Detect which cell encompasses the target text, then output its (X, Y) center coordinate. 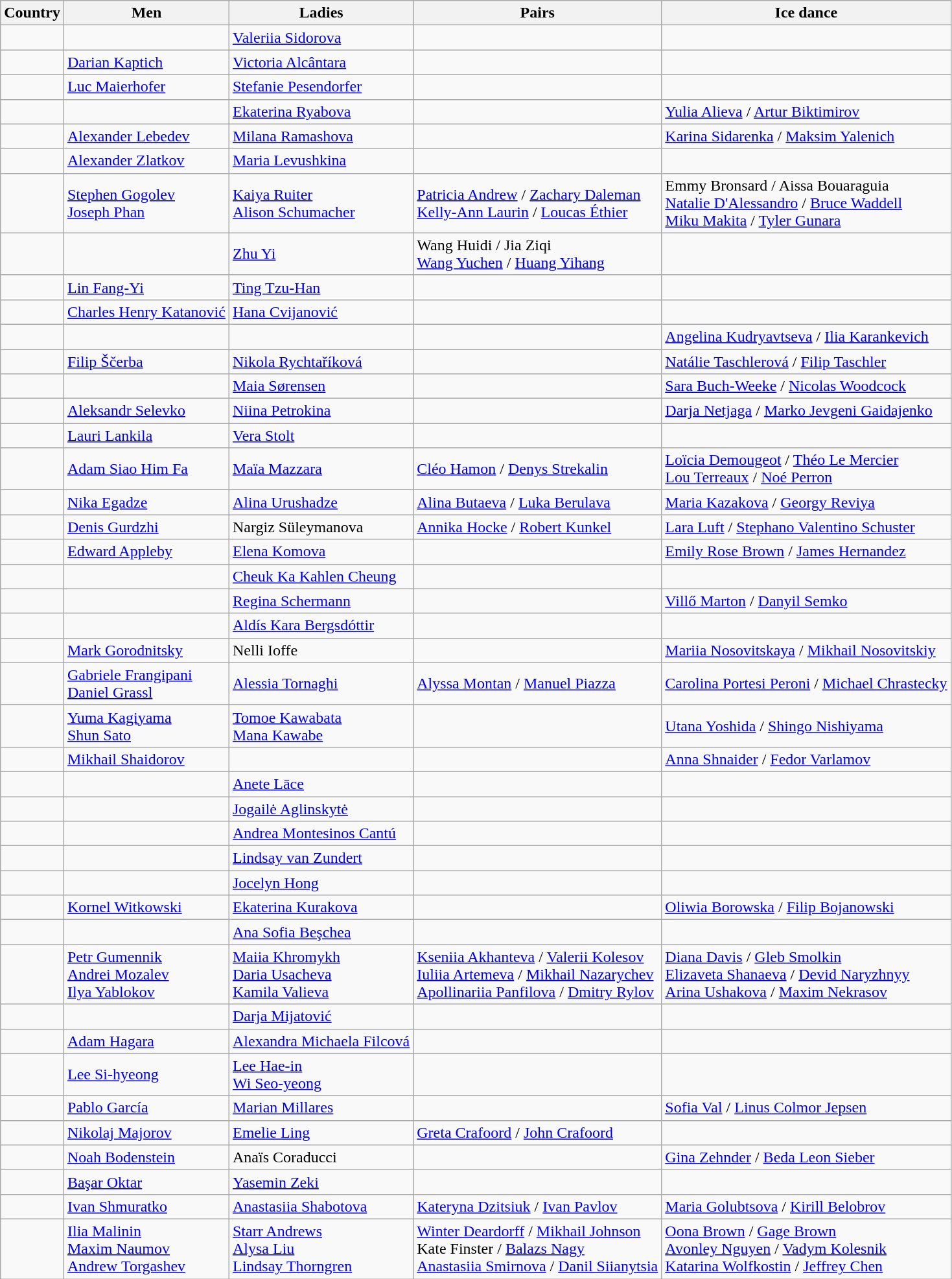
Aldís Kara Bergsdóttir (321, 626)
Elena Komova (321, 552)
Ice dance (806, 13)
Kaiya RuiterAlison Schumacher (321, 203)
Lauri Lankila (146, 436)
Jogailė Aglinskytė (321, 808)
Maia Sørensen (321, 386)
Yasemin Zeki (321, 1182)
Nargiz Süleymanova (321, 527)
Diana Davis / Gleb SmolkinElizaveta Shanaeva / Devid NaryzhnyyArina Ushakova / Maxim Nekrasov (806, 974)
Kseniia Akhanteva / Valerii KolesovIuliia Artemeva / Mikhail NazarychevApollinariia Panfilova / Dmitry Rylov (538, 974)
Kateryna Dzitsiuk / Ivan Pavlov (538, 1206)
Niina Petrokina (321, 411)
Alina Butaeva / Luka Berulava (538, 502)
Victoria Alcântara (321, 62)
Valeriia Sidorova (321, 38)
Ivan Shmuratko (146, 1206)
Utana Yoshida / Shingo Nishiyama (806, 726)
Petr GumennikAndrei MozalevIlya Yablokov (146, 974)
Mikhail Shaidorov (146, 759)
Angelina Kudryavtseva / Ilia Karankevich (806, 336)
Country (32, 13)
Mariia Nosovitskaya / Mikhail Nosovitskiy (806, 650)
Maria Golubtsova / Kirill Belobrov (806, 1206)
Nikolaj Majorov (146, 1132)
Edward Appleby (146, 552)
Tomoe KawabataMana Kawabe (321, 726)
Adam Hagara (146, 1041)
Luc Maierhofer (146, 87)
Anna Shnaider / Fedor Varlamov (806, 759)
Milana Ramashova (321, 136)
Oona Brown / Gage BrownAvonley Nguyen / Vadym KolesnikKatarina Wolfkostin / Jeffrey Chen (806, 1249)
Patricia Andrew / Zachary DalemanKelly-Ann Laurin / Loucas Éthier (538, 203)
Alina Urushadze (321, 502)
Stephen GogolevJoseph Phan (146, 203)
Gina Zehnder / Beda Leon Sieber (806, 1157)
Natálie Taschlerová / Filip Taschler (806, 361)
Alexander Lebedev (146, 136)
Andrea Montesinos Cantú (321, 834)
Men (146, 13)
Ekaterina Kurakova (321, 908)
Yulia Alieva / Artur Biktimirov (806, 111)
Darja Netjaga / Marko Jevgeni Gaidajenko (806, 411)
Lee Si-hyeong (146, 1075)
Ting Tzu-Han (321, 287)
Aleksandr Selevko (146, 411)
Ladies (321, 13)
Lin Fang-Yi (146, 287)
Lara Luft / Stephano Valentino Schuster (806, 527)
Stefanie Pesendorfer (321, 87)
Kornel Witkowski (146, 908)
Marian Millares (321, 1108)
Karina Sidarenka / Maksim Yalenich (806, 136)
Starr AndrewsAlysa LiuLindsay Thorngren (321, 1249)
Alessia Tornaghi (321, 683)
Emily Rose Brown / James Hernandez (806, 552)
Maria Kazakova / Georgy Reviya (806, 502)
Lindsay van Zundert (321, 858)
Maïa Mazzara (321, 469)
Hana Cvijanović (321, 312)
Pairs (538, 13)
Alexandra Michaela Filcová (321, 1041)
Anete Lāce (321, 784)
Alexander Zlatkov (146, 161)
Pablo García (146, 1108)
Denis Gurdzhi (146, 527)
Emmy Bronsard / Aissa BouaraguiaNatalie D'Alessandro / Bruce WaddellMiku Makita / Tyler Gunara (806, 203)
Ekaterina Ryabova (321, 111)
Sofia Val / Linus Colmor Jepsen (806, 1108)
Ilia MalininMaxim NaumovAndrew Torgashev (146, 1249)
Oliwia Borowska / Filip Bojanowski (806, 908)
Darja Mijatović (321, 1016)
Wang Huidi / Jia ZiqiWang Yuchen / Huang Yihang (538, 254)
Vera Stolt (321, 436)
Lee Hae-inWi Seo-yeong (321, 1075)
Ana Sofia Beşchea (321, 932)
Cléo Hamon / Denys Strekalin (538, 469)
Sara Buch-Weeke / Nicolas Woodcock (806, 386)
Annika Hocke / Robert Kunkel (538, 527)
Alyssa Montan / Manuel Piazza (538, 683)
Cheuk Ka Kahlen Cheung (321, 576)
Nelli Ioffe (321, 650)
Maiia KhromykhDaria UsachevaKamila Valieva (321, 974)
Regina Schermann (321, 601)
Anaïs Coraducci (321, 1157)
Jocelyn Hong (321, 883)
Emelie Ling (321, 1132)
Greta Crafoord / John Crafoord (538, 1132)
Maria Levushkina (321, 161)
Darian Kaptich (146, 62)
Zhu Yi (321, 254)
Yuma KagiyamaShun Sato (146, 726)
Filip Ščerba (146, 361)
Anastasiia Shabotova (321, 1206)
Gabriele FrangipaniDaniel Grassl (146, 683)
Nikola Rychtaříková (321, 361)
Loïcia Demougeot / Théo Le MercierLou Terreaux / Noé Perron (806, 469)
Carolina Portesi Peroni / Michael Chrastecky (806, 683)
Charles Henry Katanović (146, 312)
Mark Gorodnitsky (146, 650)
Nika Egadze (146, 502)
Noah Bodenstein (146, 1157)
Winter Deardorff / Mikhail JohnsonKate Finster / Balazs NagyAnastasiia Smirnova / Danil Siianytsia (538, 1249)
Adam Siao Him Fa (146, 469)
Başar Oktar (146, 1182)
Villő Marton / Danyil Semko (806, 601)
